Return the [x, y] coordinate for the center point of the cell that contains the specified text.  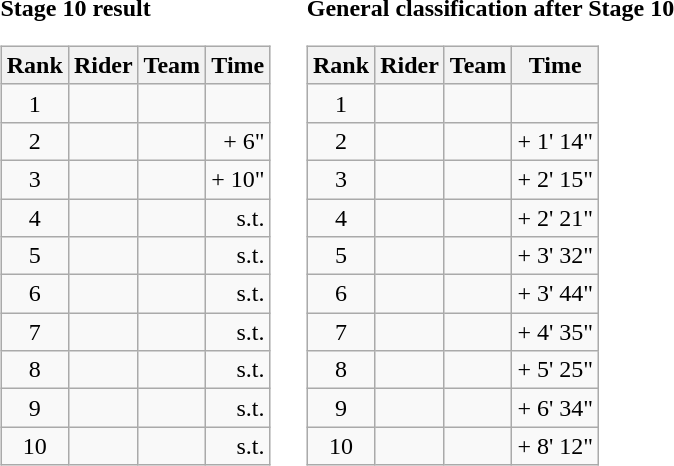
+ 1' 14" [556, 141]
+ 2' 21" [556, 217]
+ 8' 12" [556, 446]
+ 3' 44" [556, 294]
+ 10" [238, 179]
+ 4' 35" [556, 332]
+ 6" [238, 141]
+ 6' 34" [556, 408]
+ 2' 15" [556, 179]
+ 5' 25" [556, 370]
+ 3' 32" [556, 256]
